Pinpoint the cell where the given text exists, returning its (X, Y) midpoint coordinate. 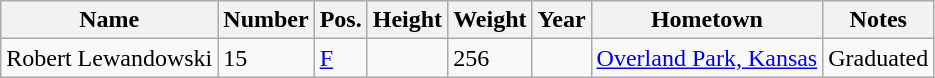
Pos. (340, 20)
Hometown (707, 20)
15 (266, 58)
Height (407, 20)
Number (266, 20)
Notes (878, 20)
Robert Lewandowski (110, 58)
Name (110, 20)
F (340, 58)
Weight (490, 20)
Graduated (878, 58)
Year (562, 20)
256 (490, 58)
Overland Park, Kansas (707, 58)
